Scan for the cell matching the given text and deliver its [X, Y] coordinate at center. 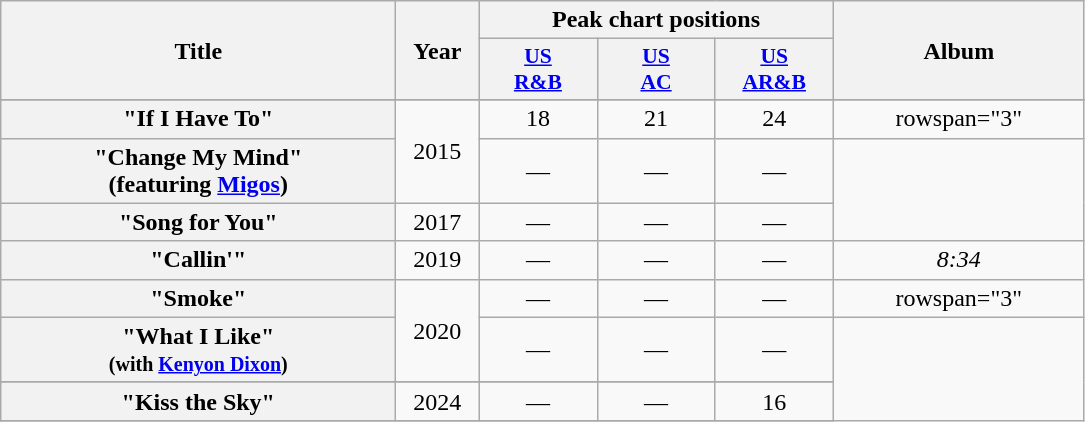
2017 [438, 222]
"Smoke" [198, 298]
"Song for You" [198, 222]
16 [774, 401]
2019 [438, 260]
"If I Have To" [198, 119]
2015 [438, 152]
2024 [438, 401]
"Change My Mind" (featuring Migos) [198, 170]
18 [538, 119]
"What I Like" (with Kenyon Dixon) [198, 350]
Album [958, 50]
24 [774, 119]
USAC [656, 70]
Peak chart positions [656, 20]
"Callin'" [198, 260]
"Kiss the Sky" [198, 401]
21 [656, 119]
Title [198, 50]
8:34 [958, 260]
USAR&B [774, 70]
USR&B [538, 70]
2020 [438, 330]
Year [438, 50]
